Provide the [X, Y] coordinate of the cell's center where the given text is located.  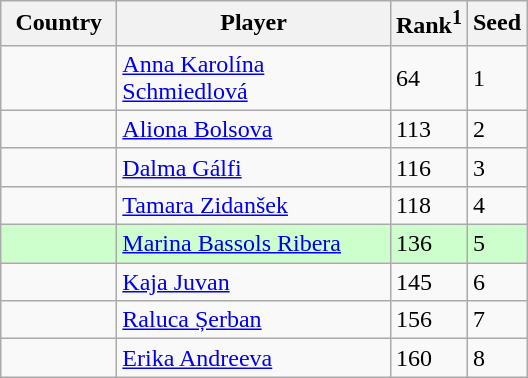
Rank1 [428, 24]
7 [496, 320]
64 [428, 78]
136 [428, 244]
Tamara Zidanšek [254, 205]
Aliona Bolsova [254, 129]
Marina Bassols Ribera [254, 244]
Dalma Gálfi [254, 167]
Seed [496, 24]
156 [428, 320]
160 [428, 358]
4 [496, 205]
113 [428, 129]
Raluca Șerban [254, 320]
145 [428, 282]
Kaja Juvan [254, 282]
Player [254, 24]
Country [59, 24]
116 [428, 167]
118 [428, 205]
Erika Andreeva [254, 358]
6 [496, 282]
Anna Karolína Schmiedlová [254, 78]
3 [496, 167]
5 [496, 244]
2 [496, 129]
8 [496, 358]
1 [496, 78]
